Identify which cell holds the provided text, then report its (X, Y) central coordinate. 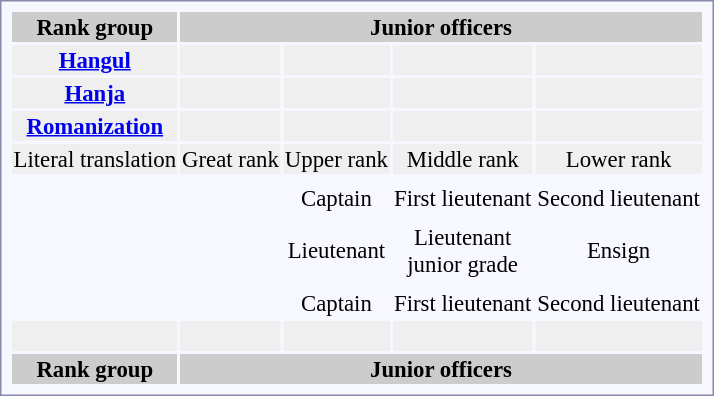
Lieutenant (336, 250)
Ensign (619, 250)
Literal translation (95, 159)
Great rank (231, 159)
Romanization (95, 126)
Upper rank (336, 159)
Middle rank (462, 159)
Lower rank (619, 159)
Hanja (95, 93)
Hangul (95, 60)
Lieutenantjunior grade (462, 250)
